Identify which cell holds the provided text, then report its [x, y] central coordinate. 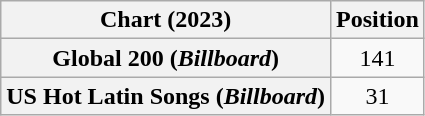
31 [378, 96]
Chart (2023) [166, 20]
US Hot Latin Songs (Billboard) [166, 96]
Global 200 (Billboard) [166, 58]
Position [378, 20]
141 [378, 58]
